Capture the cell that displays the provided text and extract its [x, y] central coordinate. 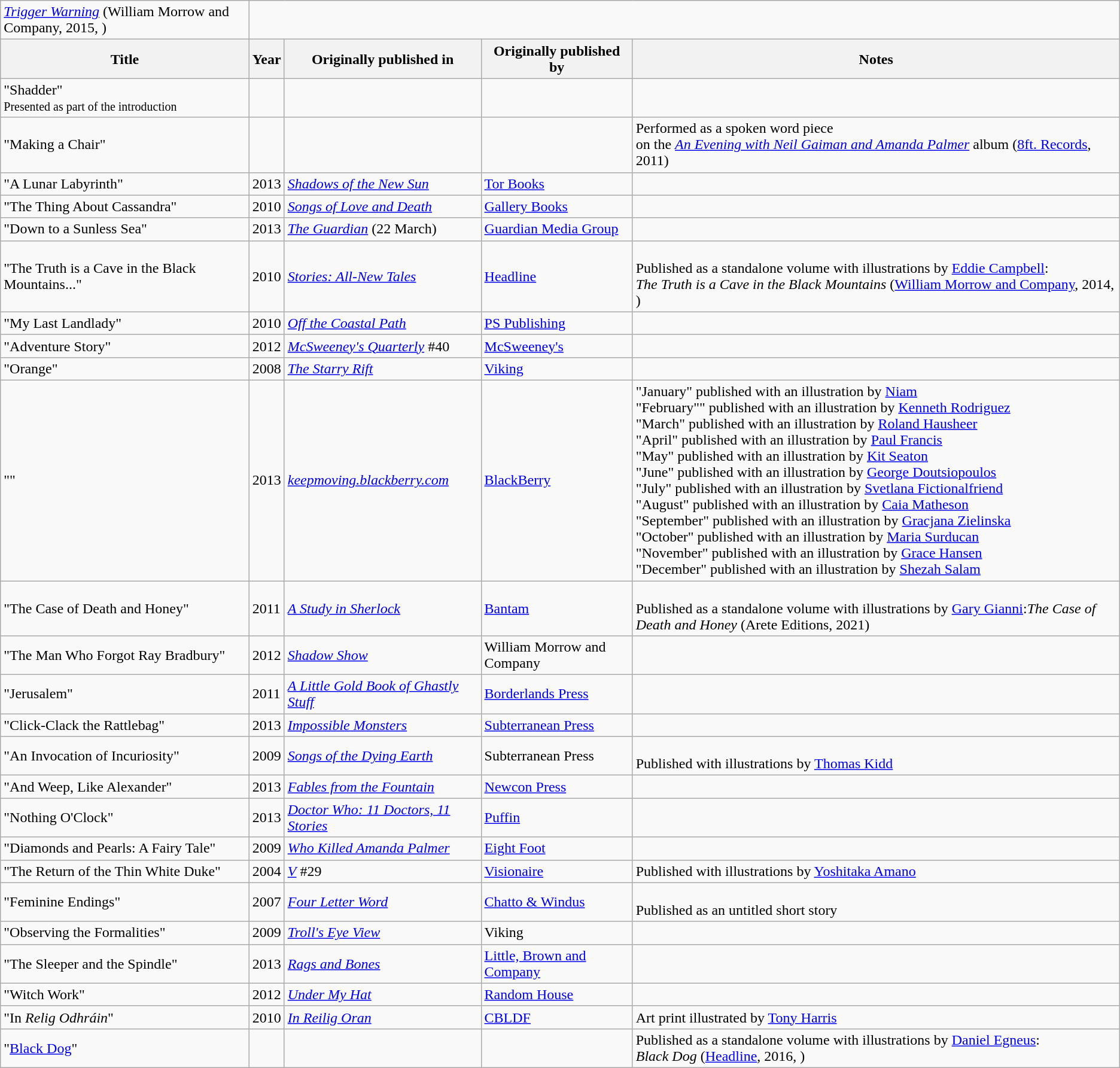
Year [267, 59]
McSweeney's [556, 346]
Gallery Books [556, 206]
"Making a Chair" [124, 145]
Random House [556, 994]
William Morrow and Company [556, 656]
"Click-Clack the Rattlebag" [124, 725]
Originally published by [556, 59]
Under My Hat [383, 994]
Visionaire [556, 871]
Published as a standalone volume with illustrations by Daniel Egneus:Black Dog (Headline, 2016, ) [876, 1048]
"" [124, 480]
"Orange" [124, 369]
Impossible Monsters [383, 725]
"Down to a Sunless Sea" [124, 229]
Published with illustrations by Thomas Kidd [876, 756]
Published with illustrations by Yoshitaka Amano [876, 871]
Tor Books [556, 184]
"The Sleeper and the Spindle" [124, 963]
2007 [267, 902]
Shadow Show [383, 656]
Headline [556, 276]
CBLDF [556, 1017]
Rags and Bones [383, 963]
"My Last Landlady" [124, 323]
"The Man Who Forgot Ray Bradbury" [124, 656]
Little, Brown and Company [556, 963]
"Shadder"Presented as part of the introduction [124, 98]
Troll's Eye View [383, 933]
V #29 [383, 871]
Notes [876, 59]
"And Weep, Like Alexander" [124, 787]
Borderlands Press [556, 694]
Shadows of the New Sun [383, 184]
"Adventure Story" [124, 346]
Title [124, 59]
A Little Gold Book of Ghastly Stuff [383, 694]
A Study in Sherlock [383, 608]
Fables from the Fountain [383, 787]
2004 [267, 871]
"Witch Work" [124, 994]
"The Case of Death and Honey" [124, 608]
Newcon Press [556, 787]
2008 [267, 369]
"Nothing O'Clock" [124, 817]
Off the Coastal Path [383, 323]
Doctor Who: 11 Doctors, 11 Stories [383, 817]
Eight Foot [556, 848]
Songs of Love and Death [383, 206]
McSweeney's Quarterly #40 [383, 346]
The Starry Rift [383, 369]
Published as a standalone volume with illustrations by Gary Gianni:The Case of Death and Honey (Arete Editions, 2021) [876, 608]
"The Return of the Thin White Duke" [124, 871]
Who Killed Amanda Palmer [383, 848]
Art print illustrated by Tony Harris [876, 1017]
"A Lunar Labyrinth" [124, 184]
"Black Dog" [124, 1048]
"The Truth is a Cave in the Black Mountains..." [124, 276]
"Diamonds and Pearls: A Fairy Tale" [124, 848]
Chatto & Windus [556, 902]
The Guardian (22 March) [383, 229]
Published as a standalone volume with illustrations by Eddie Campbell:The Truth is a Cave in the Black Mountains (William Morrow and Company, 2014, ) [876, 276]
"Jerusalem" [124, 694]
Bantam [556, 608]
Performed as a spoken word pieceon the An Evening with Neil Gaiman and Amanda Palmer album (8ft. Records, 2011) [876, 145]
Originally published in [383, 59]
In Reilig Oran [383, 1017]
Trigger Warning (William Morrow and Company, 2015, ) [124, 20]
"Observing the Formalities" [124, 933]
"In Relig Odhráin" [124, 1017]
"The Thing About Cassandra" [124, 206]
Guardian Media Group [556, 229]
keepmoving.blackberry.com [383, 480]
Songs of the Dying Earth [383, 756]
Published as an untitled short story [876, 902]
"An Invocation of Incuriosity" [124, 756]
Four Letter Word [383, 902]
"Feminine Endings" [124, 902]
PS Publishing [556, 323]
Stories: All-New Tales [383, 276]
Puffin [556, 817]
BlackBerry [556, 480]
